Search for the cell housing the specified text and yield its [X, Y] center coordinate. 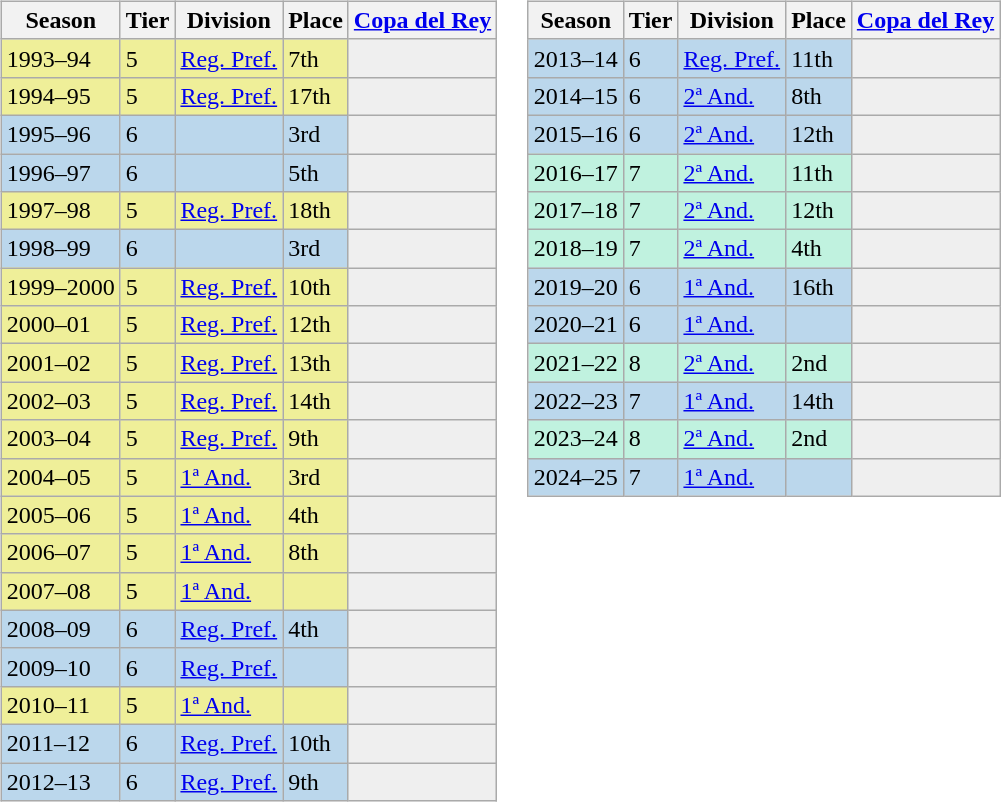
5th [316, 173]
2007–08 [60, 591]
2024–25 [576, 477]
2002–03 [60, 401]
13th [316, 363]
2022–23 [576, 401]
1998–99 [60, 249]
2019–20 [576, 287]
1997–98 [60, 211]
1999–2000 [60, 287]
1993–94 [60, 58]
2005–06 [60, 515]
2009–10 [60, 667]
2004–05 [60, 477]
2014–15 [576, 96]
1994–95 [60, 96]
2000–01 [60, 325]
2020–21 [576, 325]
2012–13 [60, 781]
1995–96 [60, 134]
16th [819, 287]
2023–24 [576, 439]
2010–11 [60, 705]
2008–09 [60, 629]
2003–04 [60, 439]
2018–19 [576, 249]
2011–12 [60, 743]
1996–97 [60, 173]
2017–18 [576, 211]
2015–16 [576, 134]
2013–14 [576, 58]
17th [316, 96]
2016–17 [576, 173]
2006–07 [60, 553]
2021–22 [576, 363]
2001–02 [60, 363]
18th [316, 211]
7th [316, 58]
